Provide the [x, y] coordinate of the cell's center where the given text is located.  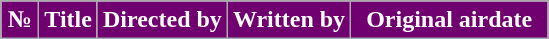
№ [20, 20]
Written by [288, 20]
Directed by [162, 20]
Title [68, 20]
Original airdate [450, 20]
